Locate the cell with the specified text and output its [X, Y] center coordinate. 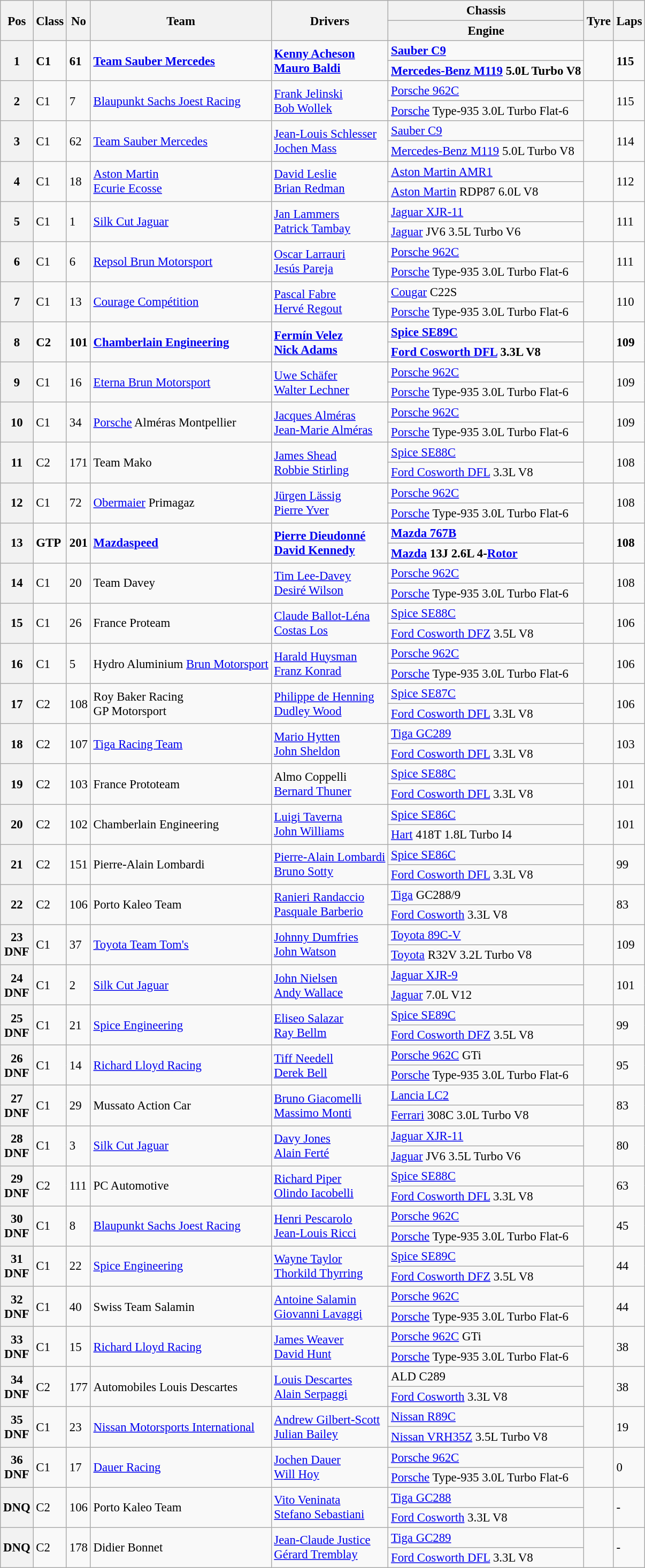
PC Automotive [181, 1185]
40 [78, 1306]
Eliseo Salazar Ray Bellm [329, 1025]
David Leslie Brian Redman [329, 182]
Pierre Dieudonné David Kennedy [329, 543]
Team Mako [181, 463]
Didier Bonnet [181, 1548]
Pos [17, 20]
Luigi Taverna John Williams [329, 824]
James Weaver David Hunt [329, 1347]
Dauer Racing [181, 1468]
26 [78, 623]
Pierre-Alain Lombardi [181, 865]
178 [78, 1548]
John Nielsen Andy Wallace [329, 984]
Jochen Dauer Will Hoy [329, 1468]
Antoine Salamin Giovanni Lavaggi [329, 1306]
37 [78, 945]
28DNF [17, 1146]
9 [17, 383]
Mazda 767B [486, 533]
Ferrari 308C 3.0L Turbo V8 [486, 1116]
Nissan R89C [486, 1417]
61 [78, 61]
26DNF [17, 1066]
Nissan Motorsports International [181, 1427]
Toyota R32V 3.2L Turbo V8 [486, 955]
45 [629, 1226]
No [78, 20]
Claude Ballot-Léna Costas Los [329, 623]
Chassis [486, 11]
151 [78, 865]
Andrew Gilbert-Scott Julian Bailey [329, 1427]
34DNF [17, 1386]
Jacques Alméras Jean-Marie Alméras [329, 422]
Davy Jones Alain Ferté [329, 1146]
Spice SE87C [486, 694]
Engine [486, 31]
Aston Martin Ecurie Ecosse [181, 182]
Team [181, 20]
Team Davey [181, 584]
36DNF [17, 1468]
95 [629, 1066]
Uwe Schäfer Walter Lechner [329, 383]
Kenny Acheson Mauro Baldi [329, 61]
35DNF [17, 1427]
23 [78, 1427]
Jean-Claude Justice Gérard Tremblay [329, 1548]
Drivers [329, 20]
Pascal Fabre Hervé Regout [329, 301]
France Proteam [181, 623]
114 [629, 141]
Laps [629, 20]
Porsche Alméras Montpellier [181, 422]
Tim Lee-Davey Desiré Wilson [329, 584]
Cougar C22S [486, 292]
Louis Descartes Alain Serpaggi [329, 1386]
Lancia LC2 [486, 1096]
Harald Huysman Franz Konrad [329, 664]
25DNF [17, 1025]
4 [17, 182]
102 [78, 824]
Frank Jelinski Bob Wollek [329, 100]
Bruno Giacomelli Massimo Monti [329, 1105]
Johnny Dumfries John Watson [329, 945]
James Shead Robbie Stirling [329, 463]
Tyre [599, 20]
Philippe de Henning Dudley Wood [329, 703]
Jan Lammers Patrick Tambay [329, 221]
27DNF [17, 1105]
Class [50, 20]
Roy Baker Racing GP Motorsport [181, 703]
Automobiles Louis Descartes [181, 1386]
Tiga GC288 [486, 1497]
80 [629, 1146]
Ranieri Randaccio Pasquale Barberio [329, 904]
Courage Compétition [181, 301]
34 [78, 422]
72 [78, 502]
11 [17, 463]
201 [78, 543]
112 [629, 182]
Henri Pescarolo Jean-Louis Ricci [329, 1226]
0 [629, 1468]
Jaguar XJR-9 [486, 975]
Swiss Team Salamin [181, 1306]
Hart 418T 1.8L Turbo I4 [486, 834]
Wayne Taylor Thorkild Thyrring [329, 1267]
24DNF [17, 984]
Jürgen Lässig Pierre Yver [329, 502]
Mario Hytten John Sheldon [329, 744]
Aston Martin AMR1 [486, 172]
31DNF [17, 1267]
29 [78, 1105]
32DNF [17, 1306]
France Prototeam [181, 785]
10 [17, 422]
Tiga GC288/9 [486, 895]
Aston Martin RDP87 6.0L V8 [486, 191]
23DNF [17, 945]
Toyota 89C-V [486, 935]
Hydro Aluminium Brun Motorsport [181, 664]
Almo Coppelli Bernard Thuner [329, 785]
Eterna Brun Motorsport [181, 383]
63 [629, 1185]
Jean-Louis Schlesser Jochen Mass [329, 141]
GTP [50, 543]
30DNF [17, 1226]
62 [78, 141]
Mazda 13J 2.6L 4-Rotor [486, 553]
Fermín Velez Nick Adams [329, 342]
Nissan VRH35Z 3.5L Turbo V8 [486, 1437]
Oscar Larrauri Jesús Pareja [329, 262]
171 [78, 463]
33DNF [17, 1347]
Mussato Action Car [181, 1105]
Vito Veninata Stefano Sebastiani [329, 1507]
Repsol Brun Motorsport [181, 262]
12 [17, 502]
Obermaier Primagaz [181, 502]
Tiga Racing Team [181, 744]
Mazdaspeed [181, 543]
Jaguar 7.0L V12 [486, 995]
Richard Piper Olindo Iacobelli [329, 1185]
Pierre-Alain Lombardi Bruno Sotty [329, 865]
107 [78, 744]
177 [78, 1386]
110 [629, 301]
ALD C289 [486, 1377]
29DNF [17, 1185]
Toyota Team Tom's [181, 945]
Tiff Needell Derek Bell [329, 1066]
